For the text-containing cell, return its midpoint in (X, Y) coordinate format. 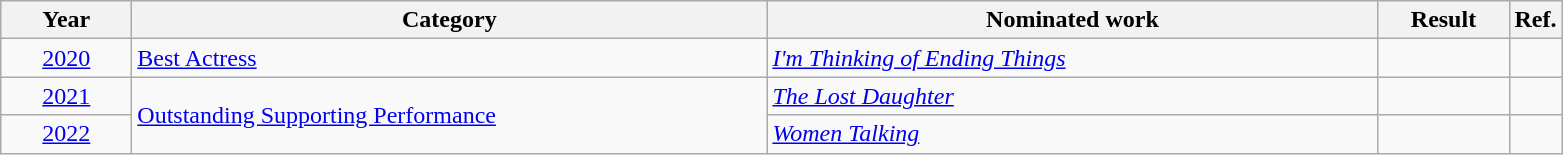
Category (450, 20)
Best Actress (450, 58)
Women Talking (1072, 134)
Result (1444, 20)
Nominated work (1072, 20)
2021 (66, 96)
2022 (66, 134)
The Lost Daughter (1072, 96)
I'm Thinking of Ending Things (1072, 58)
2020 (66, 58)
Outstanding Supporting Performance (450, 115)
Year (66, 20)
Ref. (1536, 20)
